Identify which cell holds the provided text, then report its [X, Y] central coordinate. 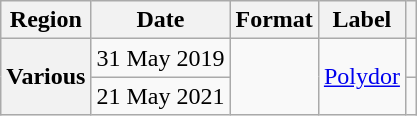
Polydor [362, 77]
Region [46, 20]
Date [160, 20]
Label [362, 20]
21 May 2021 [160, 96]
31 May 2019 [160, 58]
Format [274, 20]
Various [46, 77]
